Identify which cell holds the provided text, then report its [x, y] central coordinate. 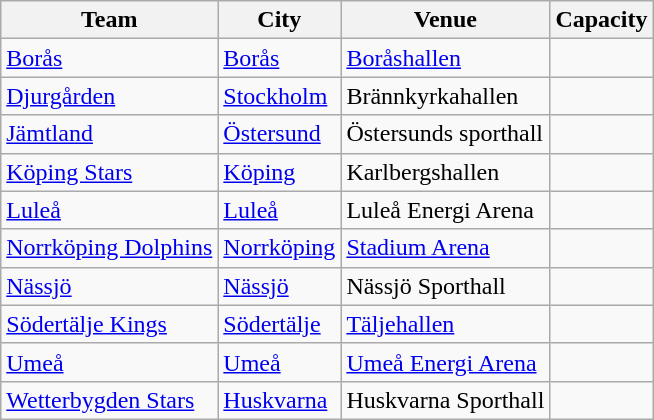
Djurgården [110, 96]
Norrköping [280, 248]
Nässjö Sporthall [446, 286]
Huskvarna Sporthall [446, 400]
Södertälje Kings [110, 324]
Jämtland [110, 134]
Stockholm [280, 96]
Huskvarna [280, 400]
Luleå Energi Arena [446, 210]
Stadium Arena [446, 248]
Brännkyrkahallen [446, 96]
Södertälje [280, 324]
Boråshallen [446, 58]
Östersunds sporthall [446, 134]
Capacity [602, 20]
Köping [280, 172]
Karlbergshallen [446, 172]
Köping Stars [110, 172]
Östersund [280, 134]
City [280, 20]
Norrköping Dolphins [110, 248]
Umeå Energi Arena [446, 362]
Venue [446, 20]
Wetterbygden Stars [110, 400]
Täljehallen [446, 324]
Team [110, 20]
